Determine the [x, y] coordinate at the center of the cell enclosing the given text.  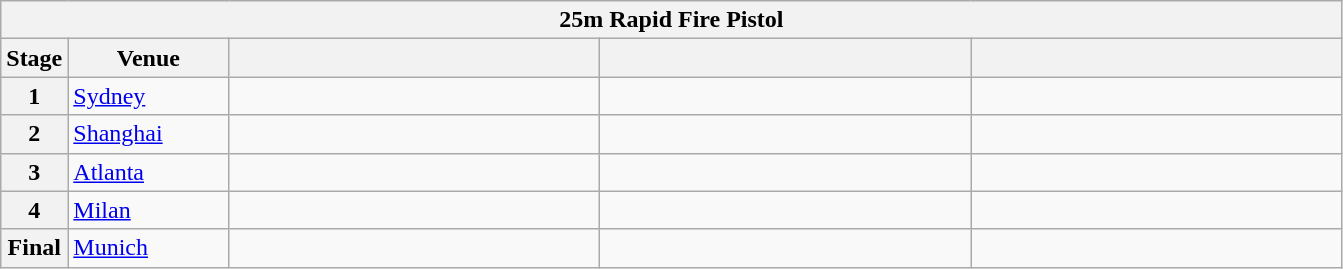
1 [34, 96]
Sydney [148, 96]
25m Rapid Fire Pistol [672, 20]
2 [34, 134]
Shanghai [148, 134]
Munich [148, 248]
4 [34, 210]
3 [34, 172]
Venue [148, 58]
Atlanta [148, 172]
Final [34, 248]
Milan [148, 210]
Stage [34, 58]
